For the text-containing cell, return its midpoint in [x, y] coordinate format. 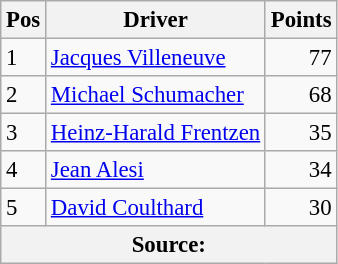
Driver [156, 20]
Jean Alesi [156, 170]
Pos [24, 20]
5 [24, 208]
3 [24, 133]
Source: [169, 245]
David Coulthard [156, 208]
34 [300, 170]
4 [24, 170]
1 [24, 58]
Heinz-Harald Frentzen [156, 133]
30 [300, 208]
77 [300, 58]
Michael Schumacher [156, 95]
35 [300, 133]
68 [300, 95]
Jacques Villeneuve [156, 58]
Points [300, 20]
2 [24, 95]
